Locate the cell with the specified text and output its (X, Y) center coordinate. 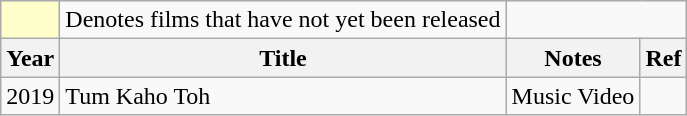
Ref (664, 58)
2019 (30, 96)
Title (283, 58)
Year (30, 58)
Tum Kaho Toh (283, 96)
Notes (573, 58)
Denotes films that have not yet been released (283, 20)
Music Video (573, 96)
